Identify which cell holds the provided text, then report its [X, Y] central coordinate. 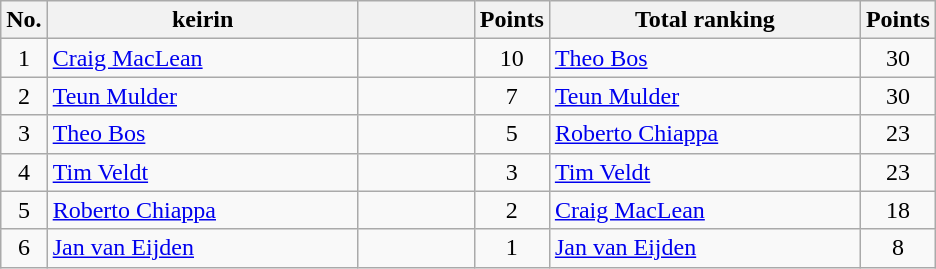
6 [24, 248]
4 [24, 172]
No. [24, 20]
10 [512, 58]
8 [898, 248]
Total ranking [704, 20]
keirin [202, 20]
7 [512, 96]
18 [898, 210]
